Identify which cell holds the provided text, then report its (x, y) central coordinate. 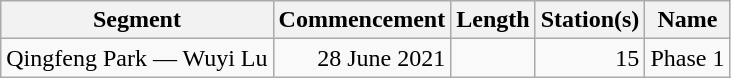
Commencement (362, 20)
28 June 2021 (362, 58)
Station(s) (590, 20)
Segment (137, 20)
Name (688, 20)
Phase 1 (688, 58)
Length (493, 20)
15 (590, 58)
Qingfeng Park — Wuyi Lu (137, 58)
